Return the (x, y) coordinate for the center point of the cell that contains the specified text.  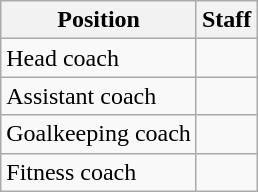
Head coach (99, 58)
Assistant coach (99, 96)
Position (99, 20)
Goalkeeping coach (99, 134)
Fitness coach (99, 172)
Staff (226, 20)
